Identify which cell holds the provided text, then report its (X, Y) central coordinate. 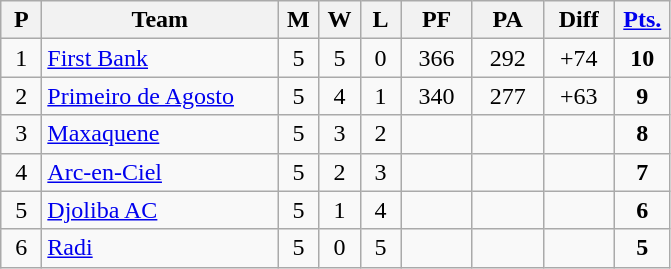
340 (436, 96)
Djoliba AC (160, 210)
Primeiro de Agosto (160, 96)
PF (436, 20)
7 (642, 172)
P (22, 20)
Pts. (642, 20)
Maxaquene (160, 134)
PA (508, 20)
277 (508, 96)
+63 (578, 96)
9 (642, 96)
W (340, 20)
Radi (160, 248)
366 (436, 58)
Team (160, 20)
Arc-en-Ciel (160, 172)
Diff (578, 20)
8 (642, 134)
M (298, 20)
L (380, 20)
+74 (578, 58)
First Bank (160, 58)
292 (508, 58)
10 (642, 58)
